Return (x, y) of the center of cell containing provided text 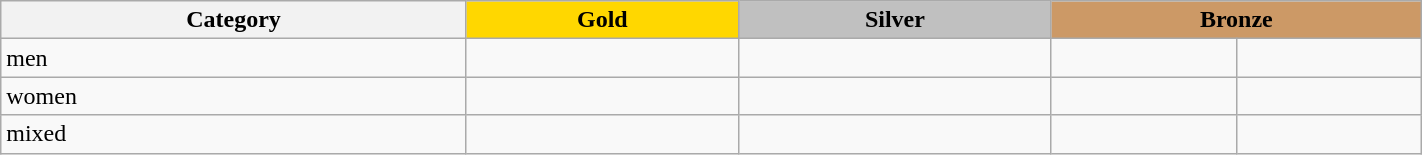
Bronze (1236, 20)
women (234, 96)
Gold (602, 20)
men (234, 58)
mixed (234, 134)
Silver (894, 20)
Category (234, 20)
